Detect which cell encompasses the target text, then output its (x, y) center coordinate. 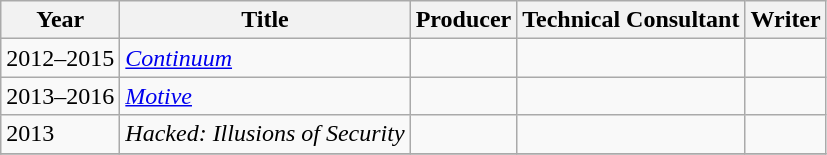
Hacked: Illusions of Security (265, 134)
2012–2015 (60, 58)
Producer (464, 20)
Continuum (265, 58)
Year (60, 20)
Motive (265, 96)
2013 (60, 134)
Title (265, 20)
2013–2016 (60, 96)
Writer (786, 20)
Technical Consultant (631, 20)
